Capture the cell that displays the provided text and extract its [x, y] central coordinate. 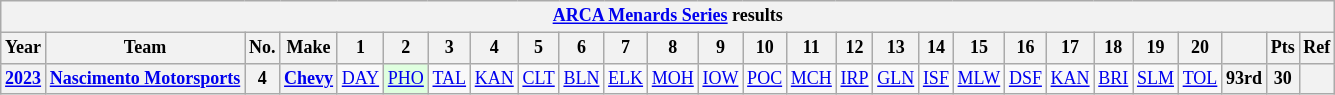
Team [144, 48]
8 [672, 48]
19 [1156, 48]
2 [406, 48]
IRP [854, 78]
30 [1282, 78]
20 [1200, 48]
No. [262, 48]
MCH [811, 78]
3 [449, 48]
ELK [626, 78]
BRI [1114, 78]
DSF [1026, 78]
CLT [538, 78]
9 [720, 48]
12 [854, 48]
2023 [24, 78]
ARCA Menards Series results [668, 16]
GLN [896, 78]
TOL [1200, 78]
SLM [1156, 78]
Year [24, 48]
POC [765, 78]
7 [626, 48]
1 [360, 48]
15 [978, 48]
BLN [582, 78]
11 [811, 48]
10 [765, 48]
MLW [978, 78]
Chevy [309, 78]
16 [1026, 48]
Make [309, 48]
PHO [406, 78]
ISF [936, 78]
14 [936, 48]
Ref [1317, 48]
18 [1114, 48]
13 [896, 48]
DAY [360, 78]
5 [538, 48]
TAL [449, 78]
Nascimento Motorsports [144, 78]
Pts [1282, 48]
17 [1070, 48]
6 [582, 48]
MOH [672, 78]
93rd [1244, 78]
IOW [720, 78]
